Search for the cell housing the specified text and yield its [X, Y] center coordinate. 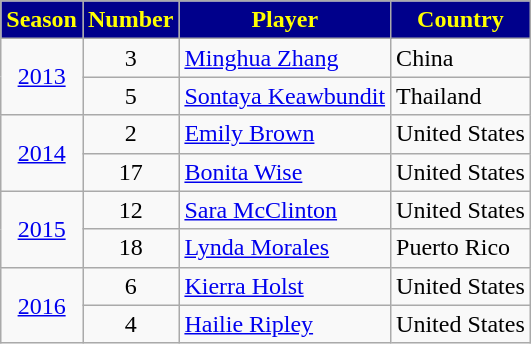
Bonita Wise [285, 172]
12 [130, 210]
Puerto Rico [461, 248]
Player [285, 20]
Sontaya Keawbundit [285, 96]
China [461, 58]
5 [130, 96]
6 [130, 286]
Minghua Zhang [285, 58]
2 [130, 134]
Emily Brown [285, 134]
Hailie Ripley [285, 324]
2013 [42, 77]
Thailand [461, 96]
Kierra Holst [285, 286]
17 [130, 172]
18 [130, 248]
2014 [42, 153]
2016 [42, 305]
2015 [42, 229]
3 [130, 58]
Number [130, 20]
Sara McClinton [285, 210]
4 [130, 324]
Lynda Morales [285, 248]
Country [461, 20]
Season [42, 20]
